Locate the cell with the specified text and output its (X, Y) center coordinate. 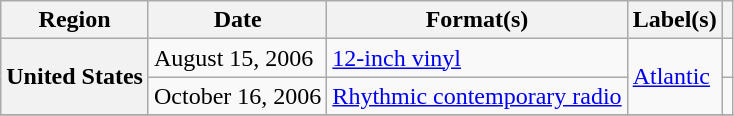
October 16, 2006 (237, 96)
United States (75, 77)
August 15, 2006 (237, 58)
Atlantic (674, 77)
Label(s) (674, 20)
12-inch vinyl (477, 58)
Region (75, 20)
Date (237, 20)
Format(s) (477, 20)
Rhythmic contemporary radio (477, 96)
